Detect which cell encompasses the target text, then output its (x, y) center coordinate. 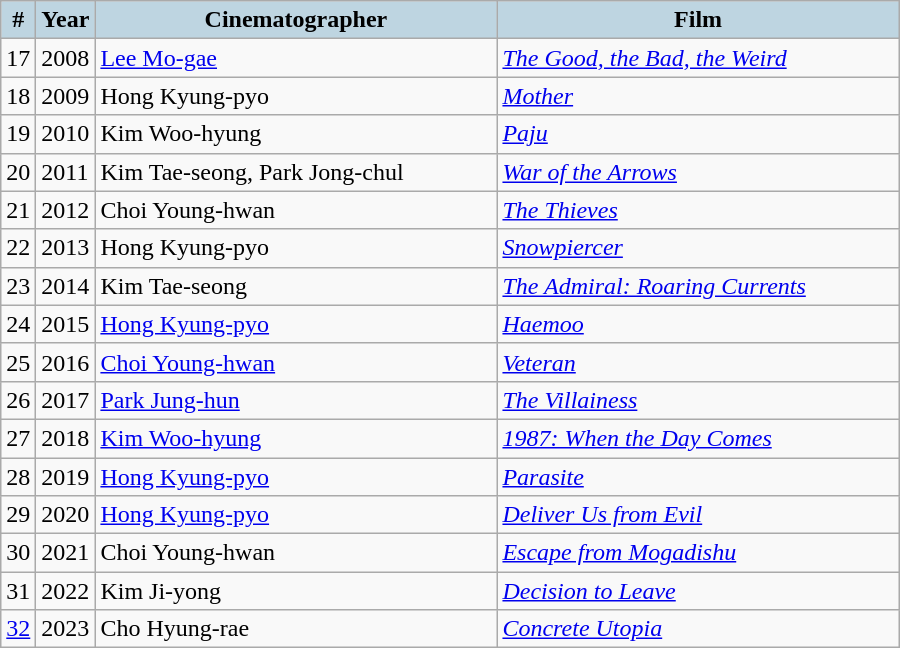
The Villainess (698, 400)
Year (66, 20)
19 (18, 134)
Snowpiercer (698, 248)
War of the Arrows (698, 172)
26 (18, 400)
2021 (66, 553)
Kim Ji-yong (296, 591)
22 (18, 248)
Deliver Us from Evil (698, 515)
# (18, 20)
Parasite (698, 477)
28 (18, 477)
31 (18, 591)
20 (18, 172)
2011 (66, 172)
2010 (66, 134)
Park Jung-hun (296, 400)
2014 (66, 286)
2012 (66, 210)
2009 (66, 96)
Veteran (698, 362)
30 (18, 553)
27 (18, 438)
Haemoo (698, 324)
32 (18, 629)
21 (18, 210)
24 (18, 324)
2019 (66, 477)
23 (18, 286)
Concrete Utopia (698, 629)
2020 (66, 515)
2013 (66, 248)
Cinematographer (296, 20)
Paju (698, 134)
2016 (66, 362)
1987: When the Day Comes (698, 438)
Escape from Mogadishu (698, 553)
The Thieves (698, 210)
25 (18, 362)
2023 (66, 629)
2008 (66, 58)
Cho Hyung-rae (296, 629)
17 (18, 58)
2022 (66, 591)
Kim Tae-seong (296, 286)
29 (18, 515)
2015 (66, 324)
2017 (66, 400)
18 (18, 96)
Kim Tae-seong, Park Jong-chul (296, 172)
Lee Mo-gae (296, 58)
The Admiral: Roaring Currents (698, 286)
The Good, the Bad, the Weird (698, 58)
Film (698, 20)
Mother (698, 96)
Decision to Leave (698, 591)
2018 (66, 438)
